Find where the given text appears and provide that cell's center as [X, Y] coordinate. 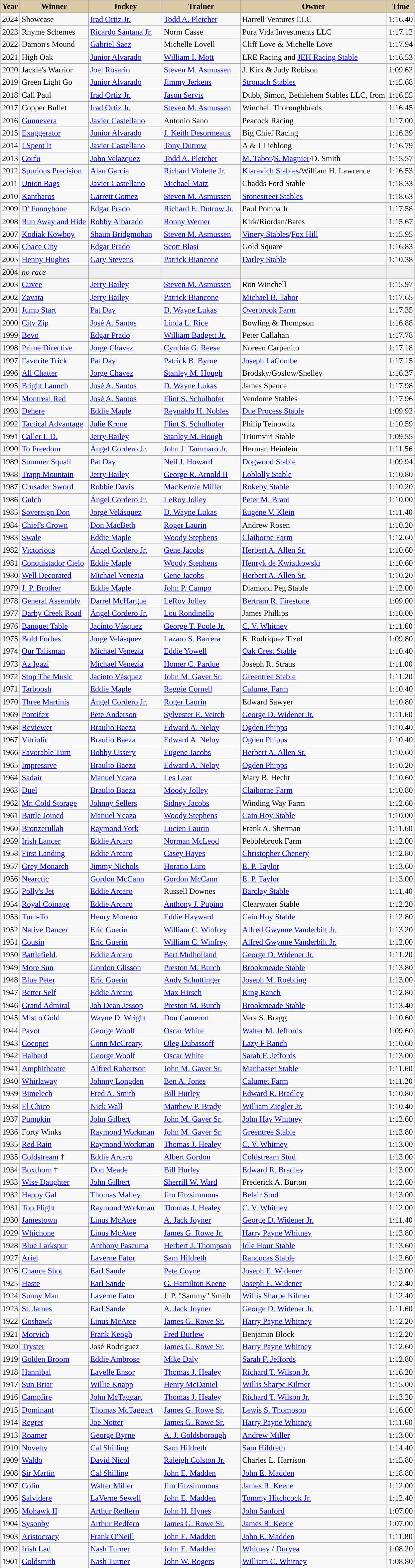
1996 [10, 373]
Sysonby [54, 1523]
A. J. Goldsborough [201, 1435]
1975 [10, 639]
1969 [10, 714]
Lazaro S. Barrera [201, 639]
Overbrook Farm [314, 310]
William C. Whitney [314, 1561]
1977 [10, 613]
Native Dancer [54, 929]
Gabriel Saez [125, 45]
Robbie Davis [125, 487]
Regret [54, 1423]
1961 [10, 816]
2010 [10, 196]
1906 [10, 1498]
1:16.45 [401, 108]
1949 [10, 968]
Dominant [54, 1410]
1:16.40 [401, 19]
James Phillips [314, 613]
Manhasset Stable [314, 1068]
Vendome Stables [314, 399]
Johnny Sellers [125, 803]
1:16.79 [401, 145]
1962 [10, 803]
2018 [10, 95]
Fred A. Smith [125, 1094]
Summer Squall [54, 462]
Darby Creek Road [54, 613]
Goshawk [54, 1321]
Belair Stud [314, 1195]
Gunnevera [54, 120]
1933 [10, 1182]
Homer C. Pardue [201, 664]
1:17.98 [401, 386]
Sun Briar [54, 1385]
Dubb, Simon, Bethlehem Stables LLC, Irom [314, 95]
Jump Start [54, 310]
Richard Violette Jr. [201, 171]
1963 [10, 790]
1939 [10, 1094]
Spurious Precision [54, 171]
Prime Directive [54, 348]
1925 [10, 1283]
Shaun Bridgmohan [125, 234]
Happy Gal [54, 1195]
Haste [54, 1283]
Owner [314, 7]
Grand Admiral [54, 1005]
2015 [10, 133]
Forty Winks [54, 1132]
2012 [10, 171]
1932 [10, 1195]
Mary B. Hecht [314, 778]
Diamond Peg Stable [314, 588]
Eugene Jacobs [201, 752]
Pontifex [54, 714]
Nick Wall [125, 1106]
1:09.55 [401, 436]
Vera S. Bragg [314, 1018]
Year [10, 7]
1:17.96 [401, 399]
1972 [10, 677]
E. Rodriquez Tizol [314, 639]
Grey Monarch [54, 866]
Ronny Werner [201, 222]
1937 [10, 1119]
Chace City [54, 247]
Mike Daly [201, 1359]
1:16.20 [401, 1372]
Christopher Chenery [314, 854]
1:16.83 [401, 247]
D' Funnybone [54, 209]
Whichone [54, 1233]
Conn McCreary [125, 1043]
I Spent It [54, 145]
1931 [10, 1208]
1:08.80 [401, 1561]
Kantharos [54, 196]
1:17.94 [401, 45]
LaVerne Sewell [125, 1498]
Neil J. Howard [201, 462]
1915 [10, 1410]
Pete Anderson [125, 714]
1:15.97 [401, 285]
Jimmy Jerkens [201, 82]
Joseph M. Roebling [314, 980]
Anthony Pascuma [125, 1245]
Halberd [54, 1056]
1920 [10, 1346]
Gold Square [314, 247]
A & J Lieblong [314, 145]
1959 [10, 841]
Tony Dutrow [201, 145]
1976 [10, 626]
1:17.15 [401, 360]
Three Martinis [54, 702]
Bimelech [54, 1094]
1989 [10, 462]
Garrett Gomez [125, 196]
Henry McDaniel [201, 1385]
James Spence [314, 386]
1943 [10, 1043]
Don MacBeth [125, 525]
1997 [10, 360]
Michelle Lovell [201, 45]
Charles L. Harrison [314, 1460]
1909 [10, 1460]
Patrick B. Byrne [201, 360]
Jamestown [54, 1220]
Andy Schuttinger [201, 980]
Albert Gordon [201, 1157]
John J. Tammaro Jr. [201, 449]
Gordon Glisson [125, 968]
Rhyme Schemes [54, 32]
2019 [10, 82]
1958 [10, 854]
Max Hirsch [201, 993]
Cynthia G. Reese [201, 348]
Casey Hayes [201, 854]
Due Process Stable [314, 411]
1921 [10, 1334]
Edward Sawyer [314, 702]
1952 [10, 929]
Trainer [201, 7]
Copper Bullet [54, 108]
Scott Blasi [201, 247]
Winchell Thoroughbreds [314, 108]
1:09.62 [401, 70]
Conquistador Cielo [54, 563]
2024 [10, 19]
Walter Miller [125, 1486]
1965 [10, 765]
Big Chief Racing [314, 133]
Coldstream † [54, 1157]
Philip Teinowitz [314, 424]
1927 [10, 1258]
Sidney Jacobs [201, 803]
1:17.00 [401, 120]
1984 [10, 525]
Salvidere [54, 1498]
Mist o'Gold [54, 1018]
James G. Rowe Jr. [201, 1233]
Jason Servis [201, 95]
Hannibal [54, 1372]
To Freedom [54, 449]
Michael B. Tabor [314, 297]
William I. Mott [201, 57]
1967 [10, 740]
1922 [10, 1321]
King Ranch [314, 993]
Pebblebrook Farm [314, 841]
Union Rags [54, 184]
Oleg Dubassoff [201, 1043]
1928 [10, 1245]
More Sun [54, 968]
Amphitheatre [54, 1068]
Better Self [54, 993]
1944 [10, 1031]
Ron Winchell [314, 285]
1:09.00 [401, 601]
1:17.12 [401, 32]
Stronach Stables [314, 82]
1905 [10, 1511]
Moody Jolley [201, 790]
Bold Forbes [54, 639]
Kirk/Riordan/Bates [314, 222]
Frank A. Sherman [314, 828]
1991 [10, 436]
1985 [10, 512]
Chadds Ford Stable [314, 184]
Richard E. Dutrow Jr. [201, 209]
Duel [54, 790]
Battlefield. [54, 955]
Showcase [54, 19]
1923 [10, 1309]
1938 [10, 1106]
Walter M. Jeffords [314, 1031]
Victorious [54, 550]
1:10.59 [401, 424]
2014 [10, 145]
Stonestreet Stables [314, 196]
John Sanford [314, 1511]
1913 [10, 1435]
Mr. Cold Storage [54, 803]
Green Light Go [54, 82]
1986 [10, 500]
1:10.38 [401, 259]
Reggie Cornell [201, 689]
2020 [10, 70]
Herman Heinlein [314, 449]
Wise Daughter [54, 1182]
Campfire [54, 1397]
Corfu [54, 158]
Thomas Malley [125, 1195]
Oak Crest Stable [314, 651]
1:17.35 [401, 310]
1:09.60 [401, 1031]
Pete Coyne [201, 1271]
1953 [10, 917]
Tactical Advantage [54, 424]
Exaggerator [54, 133]
Crusader Sword [54, 487]
Bevo [54, 335]
1:09.92 [401, 411]
George R. Arnold II [201, 474]
1964 [10, 778]
Rancocas Stable [314, 1258]
2000 [10, 323]
Eddie Ambrose [125, 1359]
John W. Rogers [201, 1561]
Ricardo Santana Jr. [125, 32]
1940 [10, 1081]
Joseph R. Straus [314, 664]
Benjamin Block [314, 1334]
1926 [10, 1271]
1:09.94 [401, 462]
1:14.40 [401, 1448]
Bertram R. Firestone [314, 601]
Darley Stable [314, 259]
1954 [10, 904]
1930 [10, 1220]
Norman McLeod [201, 841]
Peter Callahan [314, 335]
1910 [10, 1448]
2004 [10, 272]
Lewis S. Thompson [314, 1410]
Lavelle Ensor [125, 1372]
2008 [10, 222]
Lucien Laurin [201, 828]
Winding Way Farm [314, 803]
1:16.37 [401, 373]
Dehere [54, 411]
1:08.20 [401, 1549]
El Chico [54, 1106]
1987 [10, 487]
Tarboosh [54, 689]
J. Keith Desormeaux [201, 133]
Sylvester E. Veitch [201, 714]
1:15.57 [401, 158]
1947 [10, 993]
Vinery Stables/Fox Hill [314, 234]
G. Hamilton Keene [201, 1283]
J. Kirk & Judy Robison [314, 70]
1917 [10, 1385]
1968 [10, 727]
Sunny Man [54, 1296]
1942 [10, 1056]
1992 [10, 424]
Job Dean Jessop [125, 1005]
Willie Knapp [125, 1385]
Thomas McTaggart [125, 1410]
1914 [10, 1423]
1980 [10, 576]
Pavot [54, 1031]
José Rodriguez [125, 1346]
1945 [10, 1018]
Cuvee [54, 285]
Sadair [54, 778]
Eugene V. Klein [314, 512]
Goldsmith [54, 1561]
Raymond York [125, 828]
Don Meade [125, 1169]
Anthony J. Pupino [201, 904]
Russell Downes [201, 891]
1901 [10, 1561]
William Badgett Jr. [201, 335]
Joe Notter [125, 1423]
no race [54, 272]
St. James [54, 1309]
Swale [54, 537]
Frank Keogh [125, 1334]
1:15.80 [401, 1460]
Frederick A. Burton [314, 1182]
Dogwood Stable [314, 462]
Stop The Music [54, 677]
Henny Hughes [54, 259]
1916 [10, 1397]
Blue Peter [54, 980]
1:09.80 [401, 639]
1904 [10, 1523]
Whitney / Duryea [314, 1549]
Top Flight [54, 1208]
Chief's Crown [54, 525]
High Oak [54, 57]
Norm Casse [201, 32]
Noreen Carpenito [314, 348]
2021 [10, 57]
Jockey [125, 7]
1918 [10, 1372]
1919 [10, 1359]
2005 [10, 259]
Bronzerullah [54, 828]
Tryster [54, 1346]
Andrew Rosen [314, 525]
Loblolly Stable [314, 474]
All Chatter [54, 373]
Andrew Miller [314, 1435]
Mohawk II [54, 1511]
Idle Hour Stable [314, 1245]
Paul Pompa Jr. [314, 209]
Henry Moreno [125, 917]
Golden Broom [54, 1359]
Time [401, 7]
John McTaggart [125, 1397]
Reviewer [54, 727]
Call Paul [54, 95]
Irish Lancer [54, 841]
Matthew P. Brady [201, 1106]
1936 [10, 1132]
Les Lear [201, 778]
1993 [10, 411]
Raleigh Colston Jr. [201, 1460]
1:16.39 [401, 133]
1941 [10, 1068]
Frank O'Neill [125, 1536]
Bright Launch [54, 386]
2023 [10, 32]
Winner [54, 7]
Jimmy Nichols [125, 866]
1902 [10, 1549]
1990 [10, 449]
Chance Shot [54, 1271]
Battle Joined [54, 816]
Colin [54, 1486]
J. P. "Sammy" Smith [201, 1296]
Red Rain [54, 1144]
1:17.65 [401, 297]
Polly's Jet [54, 891]
Sovereign Don [54, 512]
Robby Albarado [125, 222]
MacKenzie Miller [201, 487]
Favorable Turn [54, 752]
Fred Burlew [201, 1334]
1:15.95 [401, 234]
John Hay Whitney [314, 1119]
2016 [10, 120]
Lou Rondinello [201, 613]
Rokeby Stable [314, 487]
John H. Hynes [201, 1511]
Zavata [54, 297]
1998 [10, 348]
Bowling & Thompson [314, 323]
Michael Matz [201, 184]
Jackie's Warrior [54, 70]
Banquet Table [54, 626]
1:18.33 [401, 184]
Antonio Sano [201, 120]
Blue Larkspur [54, 1245]
1:11.56 [401, 449]
1:15.67 [401, 222]
Joel Rosario [125, 70]
1903 [10, 1536]
Triumviri Stable [314, 436]
1955 [10, 891]
1:13.40 [401, 1005]
1924 [10, 1296]
1946 [10, 1005]
Harrell Ventures LLC [314, 19]
1:11.80 [401, 1536]
General Assembly [54, 601]
Nearctic [54, 879]
Eddie Hayward [201, 917]
Bert Mulholland [201, 955]
Turn-To [54, 917]
1981 [10, 563]
Caller I. D. [54, 436]
Az Igazi [54, 664]
1:15.68 [401, 82]
1956 [10, 879]
Whirlaway [54, 1081]
2009 [10, 209]
2001 [10, 310]
1:16.55 [401, 95]
Ben A. Jones [201, 1081]
1957 [10, 866]
Novelty [54, 1448]
2013 [10, 158]
Klaravich Stables/William H. Lawrence [314, 171]
1970 [10, 702]
John Velazquez [125, 158]
Run Away and Hide [54, 222]
2007 [10, 234]
William Ziegler Jr. [314, 1106]
1:17.18 [401, 348]
Reynaldo H. Nobles [201, 411]
Montreal Red [54, 399]
Bobby Ussery [125, 752]
Cousin [54, 942]
1:16.88 [401, 323]
Vitriolic [54, 740]
Tommy Hitchcock Jr. [314, 1498]
David Nicol [125, 1460]
2022 [10, 45]
Clearwater Stable [314, 904]
Trapp Mountain [54, 474]
1973 [10, 664]
Morvich [54, 1334]
1983 [10, 537]
Cliff Love & Michelle Love [314, 45]
Lazy F Ranch [314, 1043]
Joseph LaCombe [314, 360]
1974 [10, 651]
2017 [10, 108]
Cocopet [54, 1043]
1:17.58 [401, 209]
1948 [10, 980]
1:11.00 [401, 664]
Linda L. Rice [201, 323]
LRE Racing and JEH Racing Stable [314, 57]
George T. Poole Jr. [201, 626]
1966 [10, 752]
1982 [10, 550]
Eddie Yowell [201, 651]
Irish Lad [54, 1549]
Our Talisman [54, 651]
Henryk de Kwiatkowski [314, 563]
1999 [10, 335]
Aristocracy [54, 1536]
Alfred Robertson [125, 1068]
Pumpkin [54, 1119]
2003 [10, 285]
Kodiak Kowboy [54, 234]
Roamer [54, 1435]
Waldo [54, 1460]
Boxthorn † [54, 1169]
Wayne D. Wright [125, 1018]
1:18.63 [401, 196]
Royal Coinage [54, 904]
1960 [10, 828]
1950 [10, 955]
1:16.00 [401, 1410]
1995 [10, 386]
George Byrne [125, 1435]
Horatio Luro [201, 866]
2006 [10, 247]
Herbert J. Thompson [201, 1245]
1908 [10, 1473]
1979 [10, 588]
Don Cameron [201, 1018]
Peacock Racing [314, 120]
Gary Stevens [125, 259]
Julie Krone [125, 424]
Darrel McHargue [125, 601]
1978 [10, 601]
2002 [10, 297]
Impressive [54, 765]
1988 [10, 474]
M. Tabor/S. Magnier/D. Smith [314, 158]
Sherrill W. Ward [201, 1182]
2011 [10, 184]
Damon's Mound [54, 45]
1951 [10, 942]
Sir Martin [54, 1473]
Well Decorated [54, 576]
1929 [10, 1233]
1907 [10, 1486]
1971 [10, 689]
First Landing [54, 854]
Alan Garcia [125, 171]
1:15.00 [401, 1385]
1:18.80 [401, 1473]
Coldstream Stud [314, 1157]
1934 [10, 1169]
Ariel [54, 1258]
Peter M. Brant [314, 500]
1994 [10, 399]
Johnny Longden [125, 1081]
John P. Campo [201, 588]
Pura Vida Investments LLC [314, 32]
J. P. Brother [54, 588]
Brodsky/Goslow/Shelley [314, 373]
City Zip [54, 323]
Gulch [54, 500]
Favorite Trick [54, 360]
1:17.78 [401, 335]
Barclay Stable [314, 891]
